Extract the [x, y] coordinate from the center of the cell holding the provided text.  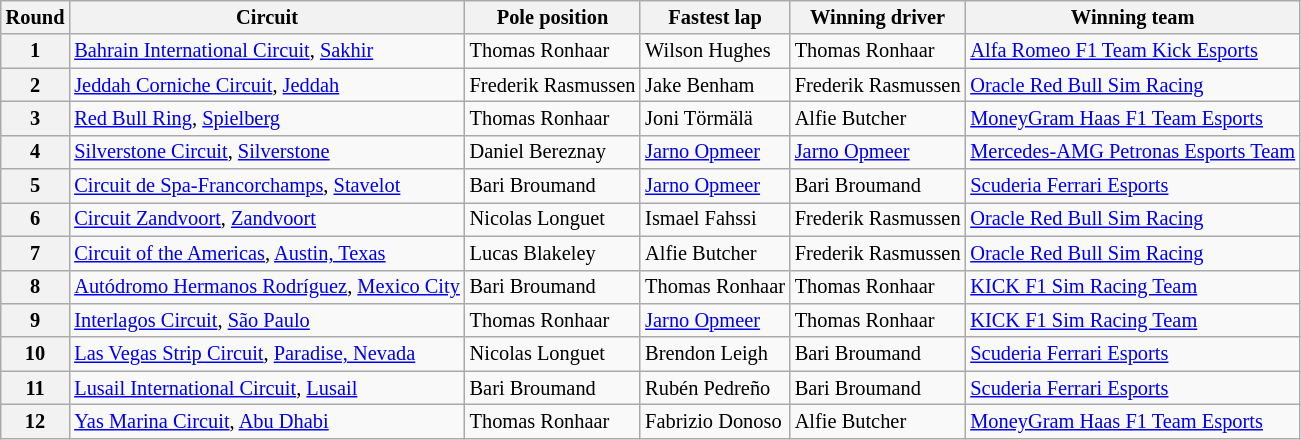
Silverstone Circuit, Silverstone [266, 152]
3 [36, 118]
Yas Marina Circuit, Abu Dhabi [266, 421]
Joni Törmälä [715, 118]
Pole position [553, 17]
Las Vegas Strip Circuit, Paradise, Nevada [266, 354]
Daniel Bereznay [553, 152]
Fabrizio Donoso [715, 421]
Winning driver [878, 17]
Lucas Blakeley [553, 253]
2 [36, 85]
Red Bull Ring, Spielberg [266, 118]
Jake Benham [715, 85]
Fastest lap [715, 17]
11 [36, 388]
Winning team [1132, 17]
Brendon Leigh [715, 354]
Circuit [266, 17]
5 [36, 186]
Circuit of the Americas, Austin, Texas [266, 253]
Interlagos Circuit, São Paulo [266, 320]
Jeddah Corniche Circuit, Jeddah [266, 85]
Alfa Romeo F1 Team Kick Esports [1132, 51]
Rubén Pedreño [715, 388]
10 [36, 354]
12 [36, 421]
Round [36, 17]
Wilson Hughes [715, 51]
6 [36, 219]
Mercedes-AMG Petronas Esports Team [1132, 152]
8 [36, 287]
Ismael Fahssi [715, 219]
7 [36, 253]
Circuit de Spa-Francorchamps, Stavelot [266, 186]
Autódromo Hermanos Rodríguez, Mexico City [266, 287]
1 [36, 51]
Circuit Zandvoort, Zandvoort [266, 219]
9 [36, 320]
Bahrain International Circuit, Sakhir [266, 51]
4 [36, 152]
Lusail International Circuit, Lusail [266, 388]
